Capture the cell that displays the provided text and extract its (x, y) central coordinate. 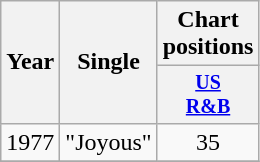
"Joyous" (108, 142)
35 (208, 142)
Chart positions (208, 34)
USR&B (208, 94)
Year (30, 62)
Single (108, 62)
1977 (30, 142)
